Detect which cell encompasses the target text, then output its [X, Y] center coordinate. 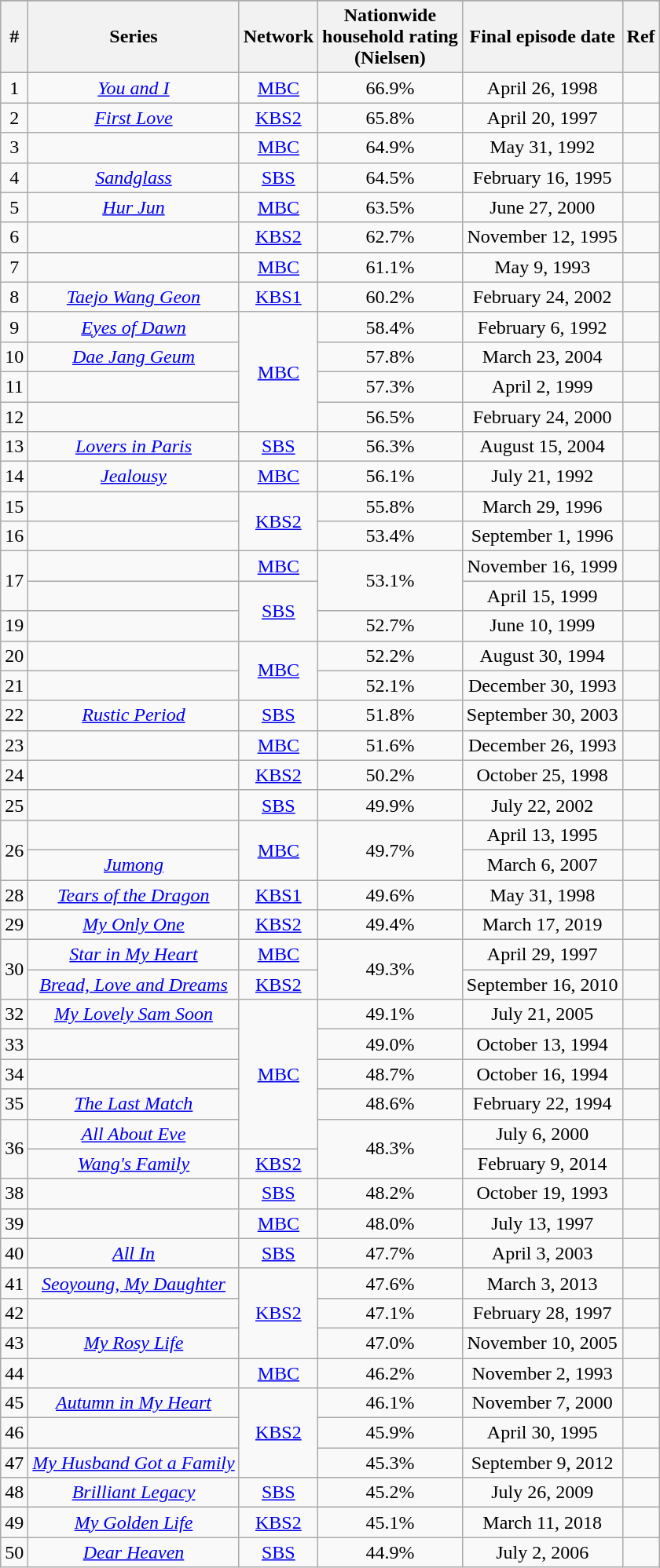
8 [14, 297]
You and I [134, 88]
April 20, 1997 [542, 118]
49.1% [390, 1014]
48.0% [390, 1223]
49.0% [390, 1044]
September 1, 1996 [542, 536]
21 [14, 685]
July 22, 2002 [542, 805]
July 6, 2000 [542, 1134]
December 30, 1993 [542, 685]
Ref [641, 37]
November 7, 2000 [542, 1403]
All About Eve [134, 1134]
48 [14, 1493]
53.4% [390, 536]
49.4% [390, 925]
63.5% [390, 207]
July 21, 1992 [542, 477]
April 29, 1997 [542, 955]
April 26, 1998 [542, 88]
33 [14, 1044]
Sandglass [134, 177]
60.2% [390, 297]
52.2% [390, 656]
5 [14, 207]
November 2, 1993 [542, 1373]
December 26, 1993 [542, 745]
49.9% [390, 805]
29 [14, 925]
Dear Heaven [134, 1552]
51.8% [390, 715]
Jumong [134, 864]
47.0% [390, 1343]
56.5% [390, 417]
July 2, 2006 [542, 1552]
14 [14, 477]
May 31, 1998 [542, 894]
17 [14, 581]
41 [14, 1283]
Final episode date [542, 37]
My Only One [134, 925]
52.1% [390, 685]
53.1% [390, 581]
November 16, 1999 [542, 566]
November 12, 1995 [542, 237]
11 [14, 386]
34 [14, 1074]
47.1% [390, 1313]
35 [14, 1104]
Network [278, 37]
22 [14, 715]
26 [14, 850]
Brilliant Legacy [134, 1493]
Wang's Family [134, 1164]
64.5% [390, 177]
65.8% [390, 118]
50 [14, 1552]
Taejo Wang Geon [134, 297]
Nationwidehousehold rating(Nielsen) [390, 37]
April 15, 1999 [542, 596]
45.2% [390, 1493]
2 [14, 118]
56.1% [390, 477]
23 [14, 745]
48.7% [390, 1074]
April 2, 1999 [542, 386]
66.9% [390, 88]
45 [14, 1403]
19 [14, 626]
First Love [134, 118]
August 15, 2004 [542, 447]
February 24, 2002 [542, 297]
All In [134, 1253]
Rustic Period [134, 715]
July 13, 1997 [542, 1223]
45.9% [390, 1433]
25 [14, 805]
February 6, 1992 [542, 327]
Dae Jang Geum [134, 356]
48.3% [390, 1149]
June 10, 1999 [542, 626]
My Golden Life [134, 1522]
6 [14, 237]
February 16, 1995 [542, 177]
Star in My Heart [134, 955]
55.8% [390, 506]
The Last Match [134, 1104]
February 28, 1997 [542, 1313]
May 31, 1992 [542, 148]
46.2% [390, 1373]
October 13, 1994 [542, 1044]
16 [14, 536]
Lovers in Paris [134, 447]
49.3% [390, 970]
57.3% [390, 386]
September 30, 2003 [542, 715]
March 11, 2018 [542, 1522]
3 [14, 148]
15 [14, 506]
44.9% [390, 1552]
September 16, 2010 [542, 985]
48.2% [390, 1193]
12 [14, 417]
Eyes of Dawn [134, 327]
April 30, 1995 [542, 1433]
March 23, 2004 [542, 356]
Hur Jun [134, 207]
My Husband Got a Family [134, 1463]
46 [14, 1433]
March 3, 2013 [542, 1283]
March 29, 1996 [542, 506]
June 27, 2000 [542, 207]
20 [14, 656]
July 21, 2005 [542, 1014]
50.2% [390, 775]
49 [14, 1522]
30 [14, 970]
45.1% [390, 1522]
44 [14, 1373]
My Lovely Sam Soon [134, 1014]
Series [134, 37]
46.1% [390, 1403]
48.6% [390, 1104]
Seoyoung, My Daughter [134, 1283]
47.7% [390, 1253]
45.3% [390, 1463]
March 17, 2019 [542, 925]
October 25, 1998 [542, 775]
Tears of the Dragon [134, 894]
# [14, 37]
43 [14, 1343]
13 [14, 447]
Bread, Love and Dreams [134, 985]
39 [14, 1223]
My Rosy Life [134, 1343]
March 6, 2007 [542, 864]
7 [14, 267]
32 [14, 1014]
28 [14, 894]
April 3, 2003 [542, 1253]
40 [14, 1253]
51.6% [390, 745]
58.4% [390, 327]
47.6% [390, 1283]
36 [14, 1149]
September 9, 2012 [542, 1463]
64.9% [390, 148]
July 26, 2009 [542, 1493]
February 9, 2014 [542, 1164]
October 16, 1994 [542, 1074]
42 [14, 1313]
56.3% [390, 447]
9 [14, 327]
April 13, 1995 [542, 835]
24 [14, 775]
October 19, 1993 [542, 1193]
November 10, 2005 [542, 1343]
August 30, 1994 [542, 656]
57.8% [390, 356]
38 [14, 1193]
49.7% [390, 850]
Autumn in My Heart [134, 1403]
Jealousy [134, 477]
62.7% [390, 237]
4 [14, 177]
February 24, 2000 [542, 417]
1 [14, 88]
49.6% [390, 894]
47 [14, 1463]
61.1% [390, 267]
May 9, 1993 [542, 267]
February 22, 1994 [542, 1104]
52.7% [390, 626]
10 [14, 356]
